Scan for the cell matching the given text and deliver its (X, Y) coordinate at center. 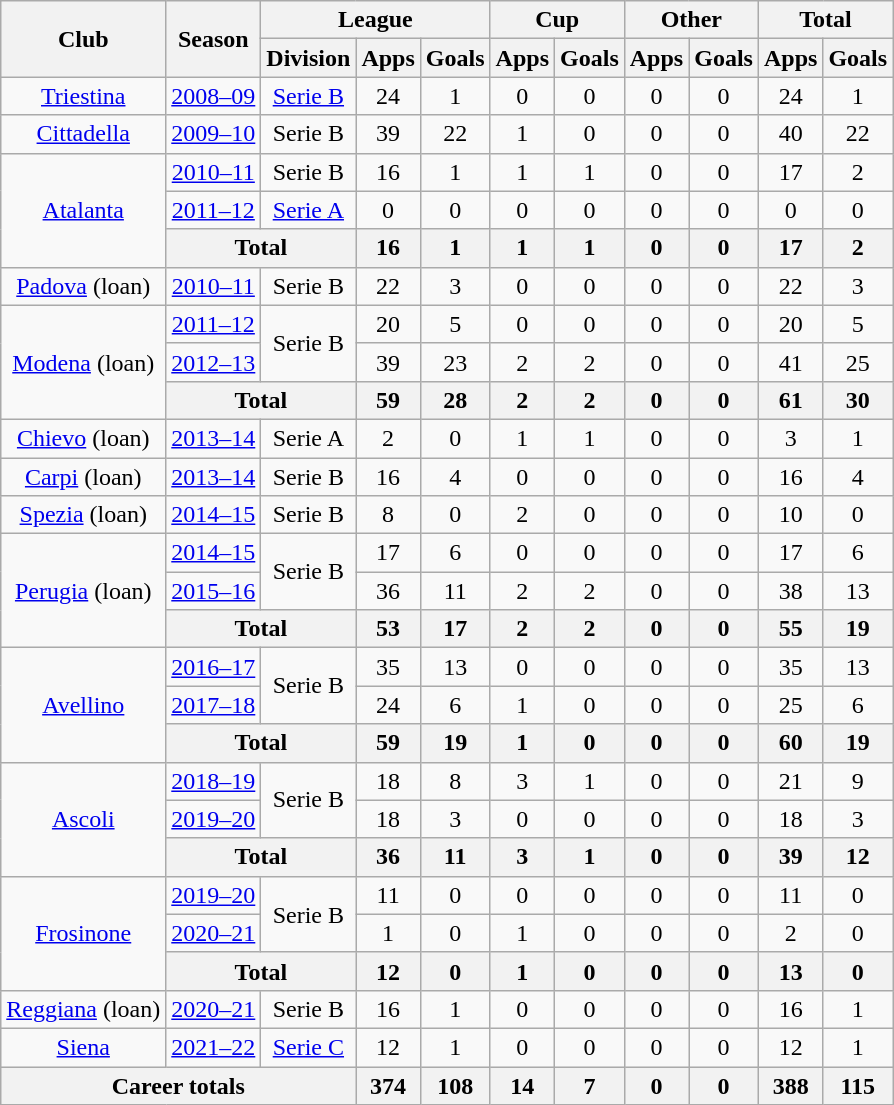
2012–13 (214, 362)
55 (790, 629)
Avellino (84, 705)
Other (691, 20)
Cup (557, 20)
League (376, 20)
28 (455, 400)
Padova (loan) (84, 286)
10 (790, 515)
Cittadella (84, 134)
Chievo (loan) (84, 438)
Carpi (loan) (84, 477)
53 (388, 629)
14 (522, 1085)
Atalanta (84, 210)
Club (84, 39)
2021–22 (214, 1047)
7 (590, 1085)
Ascoli (84, 819)
30 (858, 400)
Season (214, 39)
2008–09 (214, 96)
Perugia (loan) (84, 591)
Serie C (308, 1047)
Reggiana (loan) (84, 1009)
2018–19 (214, 781)
38 (790, 591)
Modena (loan) (84, 362)
Triestina (84, 96)
2015–16 (214, 591)
2009–10 (214, 134)
374 (388, 1085)
60 (790, 743)
115 (858, 1085)
108 (455, 1085)
Career totals (178, 1085)
40 (790, 134)
2016–17 (214, 667)
41 (790, 362)
Division (308, 58)
Frosinone (84, 933)
61 (790, 400)
388 (790, 1085)
21 (790, 781)
9 (858, 781)
23 (455, 362)
Siena (84, 1047)
2017–18 (214, 705)
Spezia (loan) (84, 515)
